Find where the given text appears and provide that cell's center as [x, y] coordinate. 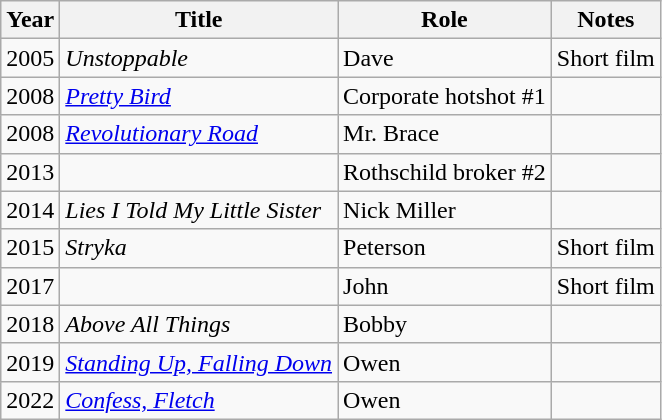
Role [445, 20]
Confess, Fletch [199, 400]
2014 [30, 210]
Above All Things [199, 324]
Year [30, 20]
Rothschild broker #2 [445, 172]
Notes [606, 20]
Corporate hotshot #1 [445, 96]
Stryka [199, 248]
Revolutionary Road [199, 134]
2018 [30, 324]
Nick Miller [445, 210]
Dave [445, 58]
Lies I Told My Little Sister [199, 210]
2013 [30, 172]
2019 [30, 362]
Peterson [445, 248]
2005 [30, 58]
Mr. Brace [445, 134]
2022 [30, 400]
Standing Up, Falling Down [199, 362]
2017 [30, 286]
John [445, 286]
Title [199, 20]
Pretty Bird [199, 96]
Unstoppable [199, 58]
Bobby [445, 324]
2015 [30, 248]
